Search for the cell housing the specified text and yield its (x, y) center coordinate. 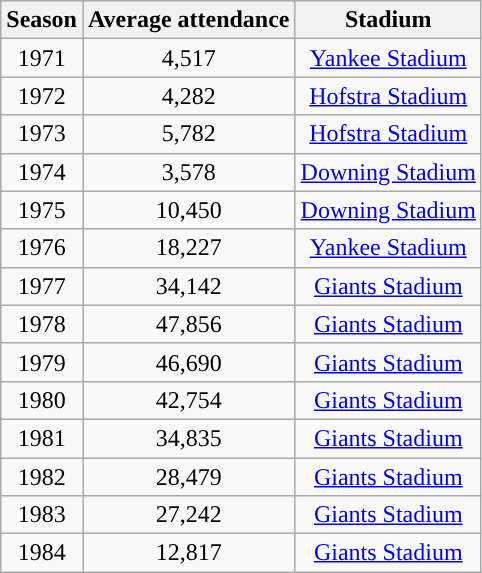
46,690 (188, 362)
1976 (42, 248)
1984 (42, 553)
10,450 (188, 210)
Average attendance (188, 20)
18,227 (188, 248)
1981 (42, 438)
34,142 (188, 286)
1977 (42, 286)
1979 (42, 362)
47,856 (188, 324)
4,282 (188, 96)
27,242 (188, 515)
5,782 (188, 134)
34,835 (188, 438)
1983 (42, 515)
1974 (42, 172)
1973 (42, 134)
1971 (42, 58)
1972 (42, 96)
3,578 (188, 172)
4,517 (188, 58)
1975 (42, 210)
1980 (42, 400)
Season (42, 20)
Stadium (388, 20)
12,817 (188, 553)
28,479 (188, 477)
1978 (42, 324)
42,754 (188, 400)
1982 (42, 477)
